Determine the (x, y) coordinate at the center of the cell enclosing the given text.  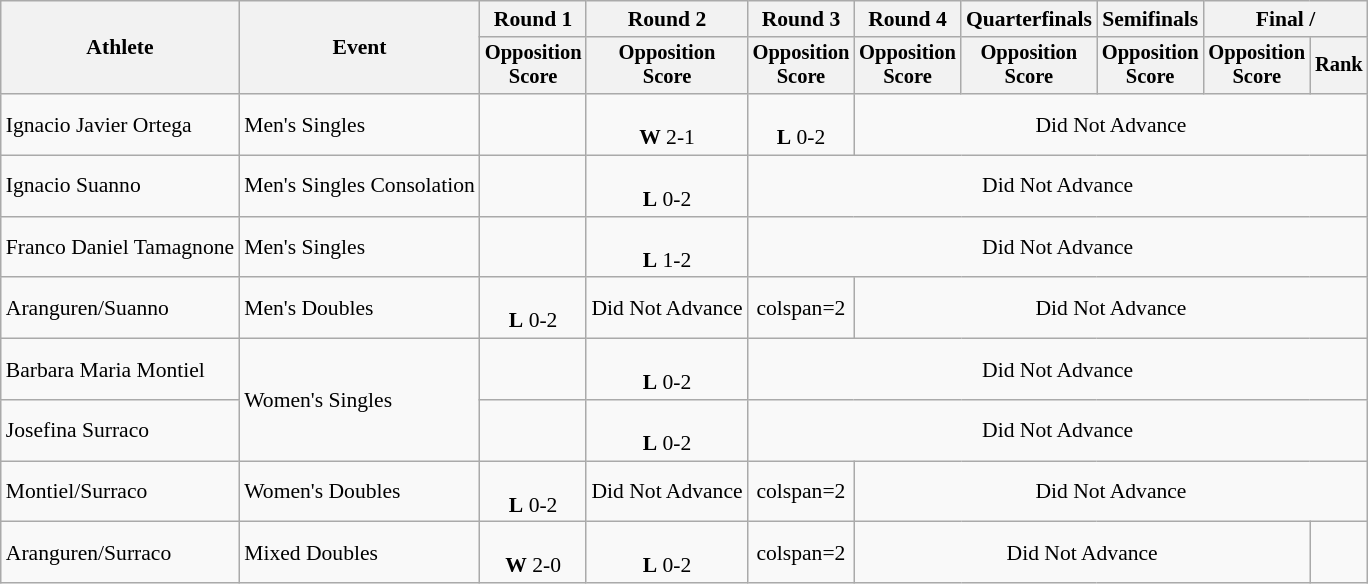
L 1-2 (666, 248)
Athlete (120, 48)
Women's Singles (360, 400)
Round 3 (802, 19)
Men's Singles Consolation (360, 186)
Montiel/Surraco (120, 492)
Quarterfinals (1029, 19)
Round 2 (666, 19)
W 2-0 (534, 552)
Event (360, 48)
Franco Daniel Tamagnone (120, 248)
Final / (1285, 19)
Round 1 (534, 19)
Rank (1339, 66)
Mixed Doubles (360, 552)
Aranguren/Suanno (120, 308)
Ignacio Javier Ortega (120, 124)
Josefina Surraco (120, 430)
Round 4 (908, 19)
W 2-1 (666, 124)
Ignacio Suanno (120, 186)
Semifinals (1150, 19)
Women's Doubles (360, 492)
Aranguren/Surraco (120, 552)
Men's Doubles (360, 308)
Barbara Maria Montiel (120, 370)
